Determine the [X, Y] coordinate at the center of the cell enclosing the given text.  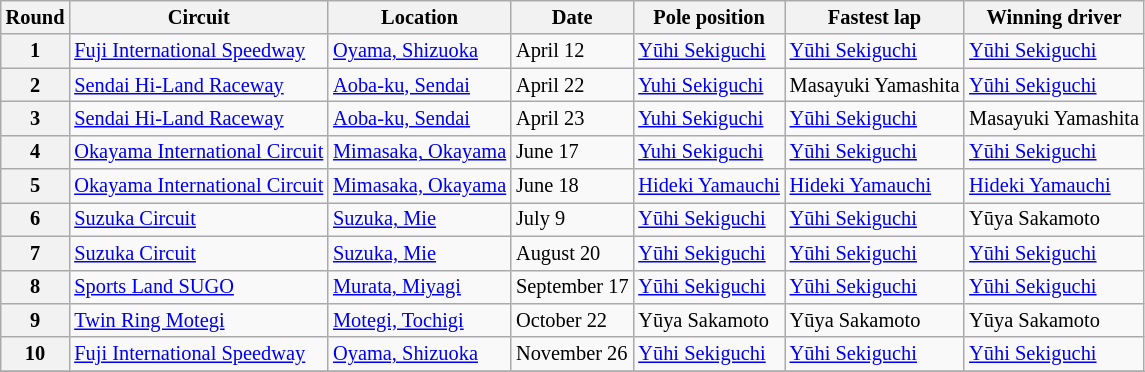
3 [36, 118]
9 [36, 320]
October 22 [572, 320]
Pole position [708, 17]
4 [36, 152]
Round [36, 17]
Circuit [198, 17]
April 22 [572, 85]
8 [36, 287]
Murata, Miyagi [420, 287]
10 [36, 354]
June 17 [572, 152]
5 [36, 186]
Motegi, Tochigi [420, 320]
November 26 [572, 354]
Winning driver [1054, 17]
Date [572, 17]
April 23 [572, 118]
August 20 [572, 253]
September 17 [572, 287]
Sports Land SUGO [198, 287]
1 [36, 51]
June 18 [572, 186]
Location [420, 17]
6 [36, 219]
Fastest lap [875, 17]
April 12 [572, 51]
Twin Ring Motegi [198, 320]
7 [36, 253]
July 9 [572, 219]
2 [36, 85]
